Provide the (x, y) coordinate of the cell's center where the given text is located.  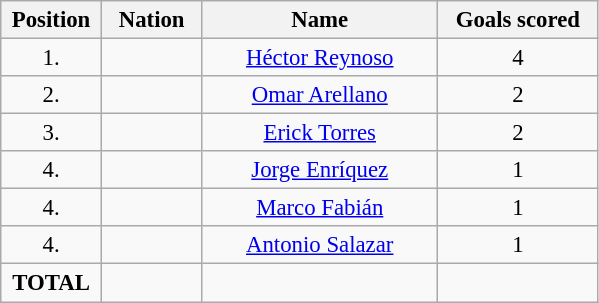
Position (52, 20)
Antonio Salazar (320, 245)
Jorge Enríquez (320, 170)
Name (320, 20)
Marco Fabián (320, 208)
Nation (152, 20)
3. (52, 133)
Omar Arellano (320, 95)
Erick Torres (320, 133)
TOTAL (52, 283)
4 (518, 58)
1. (52, 58)
Goals scored (518, 20)
2. (52, 95)
Héctor Reynoso (320, 58)
